Return the (x, y) coordinate for the center point of the cell that contains the specified text.  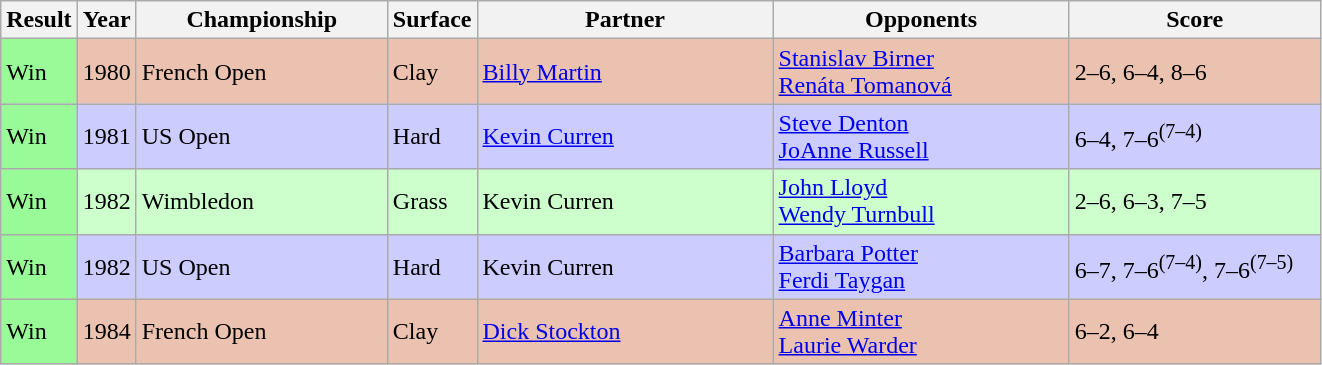
Championship (262, 20)
2–6, 6–4, 8–6 (1194, 72)
1980 (106, 72)
Surface (432, 20)
Wimbledon (262, 202)
Steve Denton JoAnne Russell (921, 136)
1981 (106, 136)
Score (1194, 20)
Anne Minter Laurie Warder (921, 332)
Barbara Potter Ferdi Taygan (921, 266)
Dick Stockton (625, 332)
Stanislav Birner Renáta Tomanová (921, 72)
Opponents (921, 20)
John Lloyd Wendy Turnbull (921, 202)
Year (106, 20)
Grass (432, 202)
2–6, 6–3, 7–5 (1194, 202)
6–7, 7–6(7–4), 7–6(7–5) (1194, 266)
Partner (625, 20)
6–2, 6–4 (1194, 332)
Billy Martin (625, 72)
Result (39, 20)
6–4, 7–6(7–4) (1194, 136)
1984 (106, 332)
